Detect which cell encompasses the target text, then output its (x, y) center coordinate. 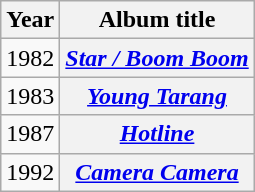
1983 (30, 96)
1987 (30, 134)
Young Tarang (157, 96)
Year (30, 20)
1982 (30, 58)
Star / Boom Boom (157, 58)
Hotline (157, 134)
1992 (30, 172)
Camera Camera (157, 172)
Album title (157, 20)
